Capture the cell that displays the provided text and extract its [x, y] central coordinate. 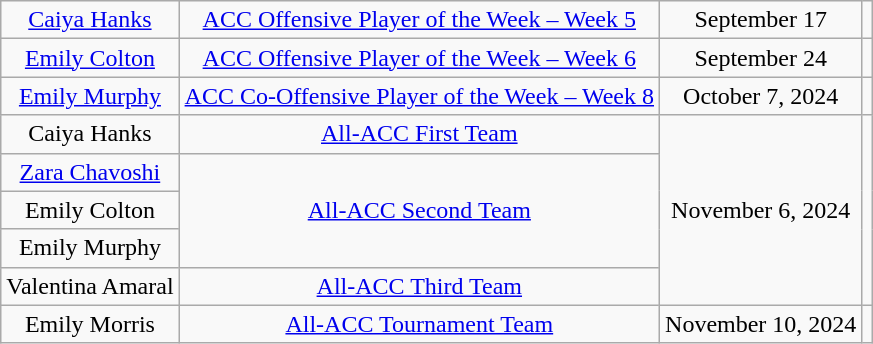
November 6, 2024 [761, 210]
All-ACC First Team [419, 134]
ACC Offensive Player of the Week – Week 5 [419, 20]
ACC Co-Offensive Player of the Week – Week 8 [419, 96]
September 24 [761, 58]
Valentina Amaral [90, 286]
October 7, 2024 [761, 96]
Zara Chavoshi [90, 172]
All-ACC Third Team [419, 286]
All-ACC Tournament Team [419, 324]
ACC Offensive Player of the Week – Week 6 [419, 58]
Emily Morris [90, 324]
November 10, 2024 [761, 324]
All-ACC Second Team [419, 210]
September 17 [761, 20]
